From the cell containing the given text, extract its center point as [x, y] coordinate. 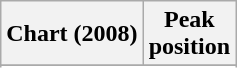
Chart (2008) [72, 34]
Peakposition [189, 34]
